Identify which cell holds the provided text, then report its [X, Y] central coordinate. 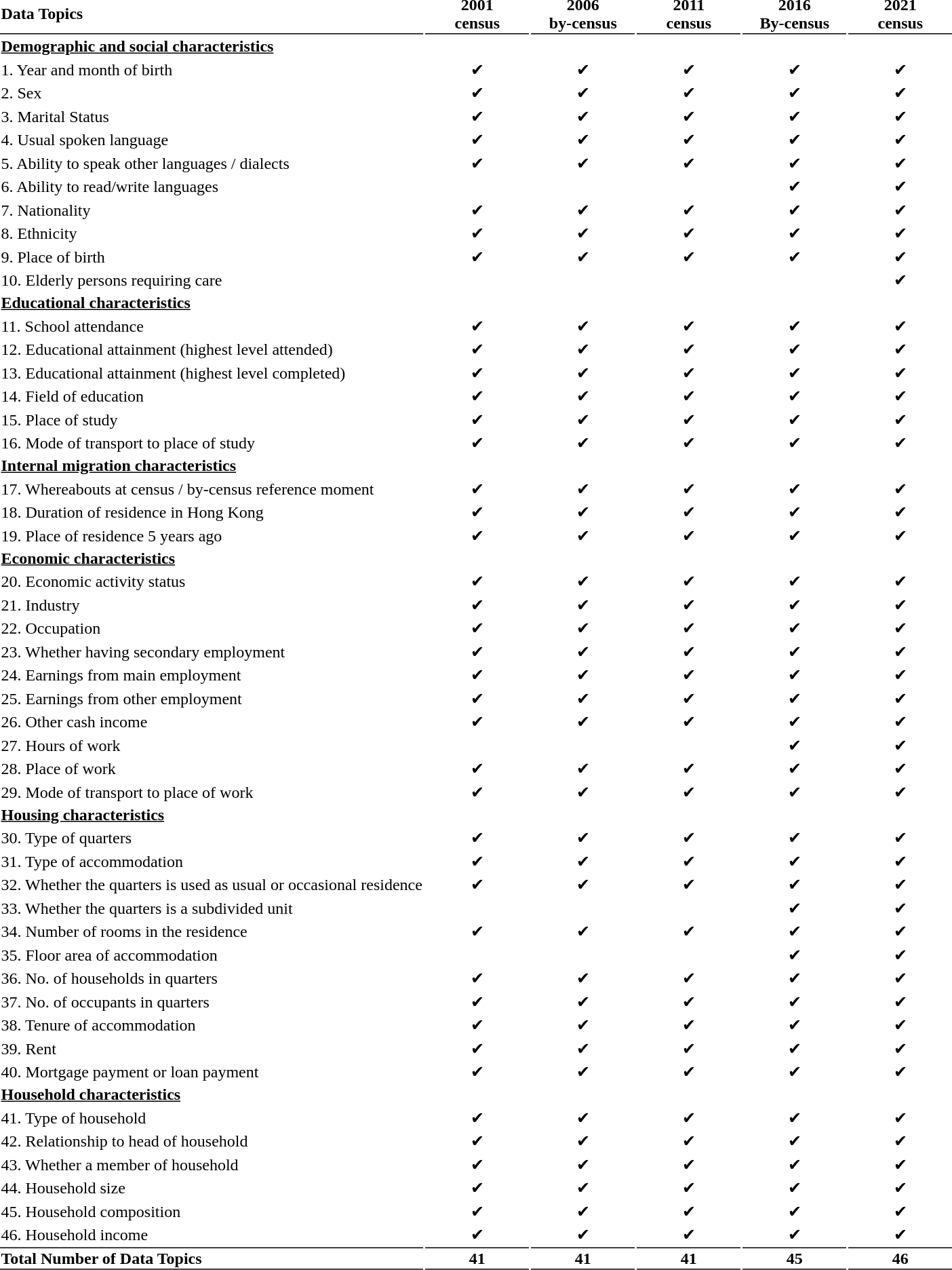
18. Duration of residence in Hong Kong [212, 512]
45 [795, 1258]
32. Whether the quarters is used as usual or occasional residence [212, 885]
17. Whereabouts at census / by-census reference moment [212, 488]
38. Tenure of accommodation [212, 1025]
Housing characteristics [212, 815]
Household characteristics [212, 1094]
10. Elderly persons requiring care [212, 280]
22. Occupation [212, 628]
20. Economic activity status [212, 581]
28. Place of work [212, 769]
46. Household income [212, 1235]
9. Place of birth [212, 256]
30. Type of quarters [212, 838]
31. Type of accommodation [212, 862]
8. Ethnicity [212, 233]
Economic characteristics [212, 558]
6. Ability to read/write languages [212, 187]
15. Place of study [212, 419]
Educational characteristics [212, 303]
19. Place of residence 5 years ago [212, 536]
21. Industry [212, 605]
13. Educational attainment (highest level completed) [212, 373]
35. Floor area of accommodation [212, 955]
Demographic and social characteristics [212, 47]
14. Field of education [212, 396]
41. Type of household [212, 1118]
11. School attendance [212, 326]
45. Household composition [212, 1212]
3. Marital Status [212, 117]
1. Year and month of birth [212, 69]
4. Usual spoken language [212, 140]
16. Mode of transport to place of study [212, 443]
27. Hours of work [212, 745]
44. Household size [212, 1188]
26. Other cash income [212, 722]
43. Whether a member of household [212, 1164]
5. Ability to speak other languages / dialects [212, 163]
37. No. of occupants in quarters [212, 1001]
39. Rent [212, 1049]
Total Number of Data Topics [212, 1258]
7. Nationality [212, 210]
23. Whether having secondary employment [212, 651]
24. Earnings from main employment [212, 675]
33. Whether the quarters is a subdivided unit [212, 908]
46 [900, 1258]
25. Earnings from other employment [212, 699]
2. Sex [212, 93]
40. Mortgage payment or loan payment [212, 1072]
36. No. of households in quarters [212, 978]
42. Relationship to head of household [212, 1141]
Internal migration characteristics [212, 466]
29. Mode of transport to place of work [212, 792]
12. Educational attainment (highest level attended) [212, 349]
34. Number of rooms in the residence [212, 931]
